Locate the cell with the specified text and output its (x, y) center coordinate. 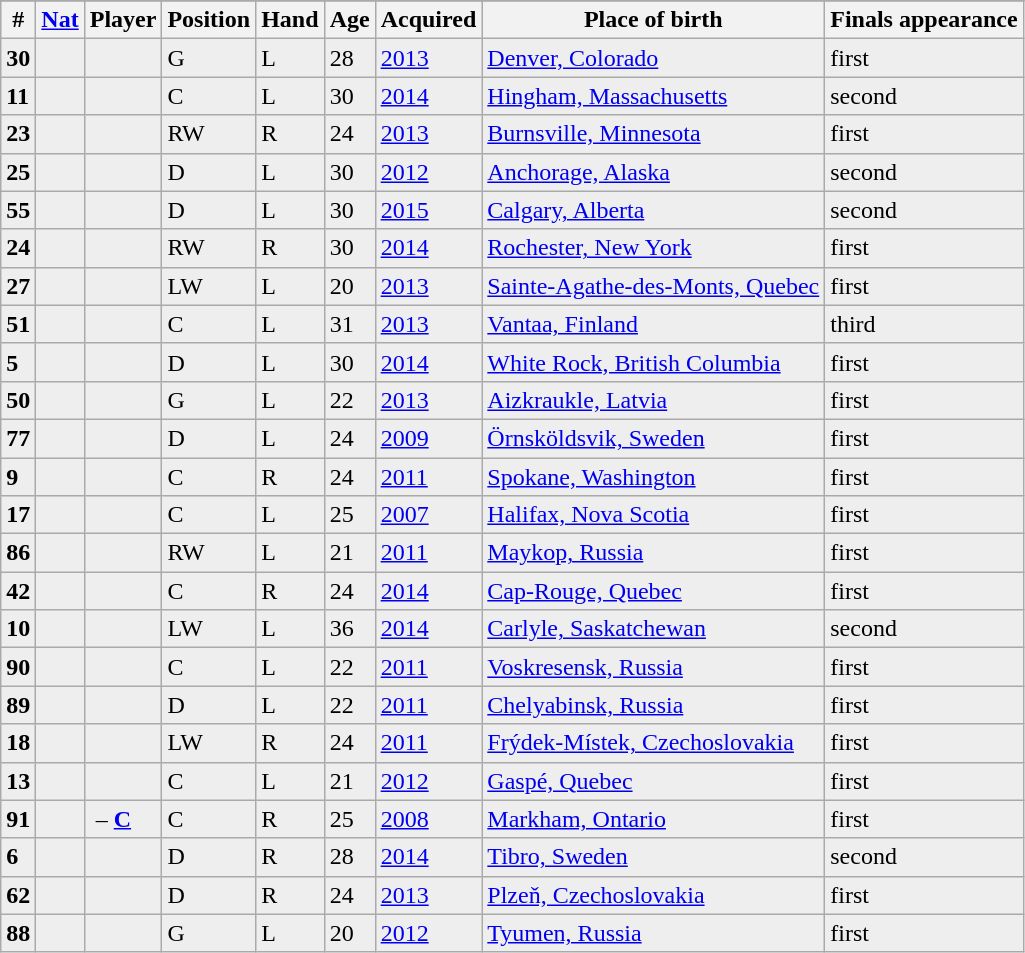
Markham, Ontario (654, 819)
5 (18, 362)
62 (18, 895)
Aizkraukle, Latvia (654, 400)
Spokane, Washington (654, 477)
Denver, Colorado (654, 58)
17 (18, 515)
Burnsville, Minnesota (654, 134)
2015 (428, 210)
Carlyle, Saskatchewan (654, 629)
18 (18, 743)
Frýdek-Místek, Czechoslovakia (654, 743)
Chelyabinsk, Russia (654, 705)
Halifax, Nova Scotia (654, 515)
89 (18, 705)
86 (18, 553)
10 (18, 629)
51 (18, 324)
Maykop, Russia (654, 553)
Plzeň, Czechoslovakia (654, 895)
2009 (428, 438)
Vantaa, Finland (654, 324)
Nat (60, 20)
36 (350, 629)
Anchorage, Alaska (654, 172)
Position (209, 20)
– C (123, 819)
Sainte-Agathe-des-Monts, Quebec (654, 286)
Place of birth (654, 20)
Hand (290, 20)
Tibro, Sweden (654, 857)
9 (18, 477)
Cap-Rouge, Quebec (654, 591)
Örnsköldsvik, Sweden (654, 438)
Age (350, 20)
Finals appearance (924, 20)
91 (18, 819)
2007 (428, 515)
Acquired (428, 20)
23 (18, 134)
50 (18, 400)
2008 (428, 819)
55 (18, 210)
# (18, 20)
27 (18, 286)
third (924, 324)
13 (18, 781)
Tyumen, Russia (654, 933)
77 (18, 438)
90 (18, 667)
Gaspé, Quebec (654, 781)
Player (123, 20)
White Rock, British Columbia (654, 362)
Calgary, Alberta (654, 210)
31 (350, 324)
Rochester, New York (654, 248)
6 (18, 857)
42 (18, 591)
11 (18, 96)
Hingham, Massachusetts (654, 96)
88 (18, 933)
Voskresensk, Russia (654, 667)
